Return [X, Y] of the center of cell containing provided text 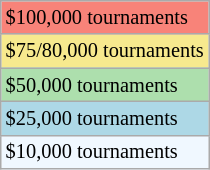
$25,000 tournaments [105, 118]
$50,000 tournaments [105, 85]
$10,000 tournaments [105, 152]
$100,000 tournaments [105, 17]
$75/80,000 tournaments [105, 51]
